Return the [x, y] coordinate for the center point of the cell that contains the specified text.  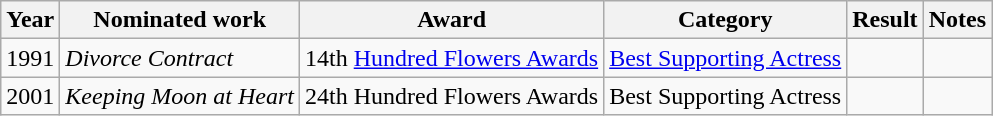
Divorce Contract [180, 58]
Category [726, 20]
1991 [30, 58]
2001 [30, 96]
Keeping Moon at Heart [180, 96]
Nominated work [180, 20]
Award [452, 20]
14th Hundred Flowers Awards [452, 58]
Notes [957, 20]
Result [885, 20]
Year [30, 20]
24th Hundred Flowers Awards [452, 96]
